Capture the cell that displays the provided text and extract its [x, y] central coordinate. 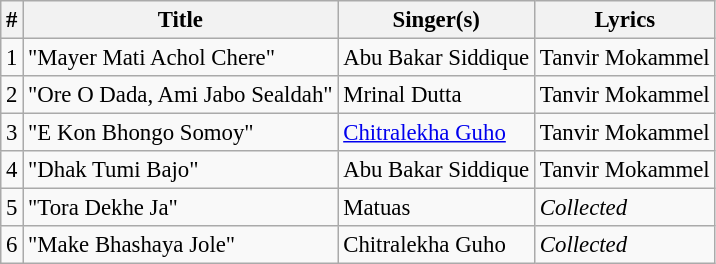
5 [12, 208]
Matuas [436, 208]
"Dhak Tumi Bajo" [180, 170]
1 [12, 58]
"Ore O Dada, Ami Jabo Sealdah" [180, 95]
6 [12, 245]
Singer(s) [436, 20]
Title [180, 20]
3 [12, 133]
4 [12, 170]
Lyrics [625, 20]
2 [12, 95]
# [12, 20]
"Make Bhashaya Jole" [180, 245]
"Mayer Mati Achol Chere" [180, 58]
Mrinal Dutta [436, 95]
"Tora Dekhe Ja" [180, 208]
"E Kon Bhongo Somoy" [180, 133]
